Detect which cell encompasses the target text, then output its (X, Y) center coordinate. 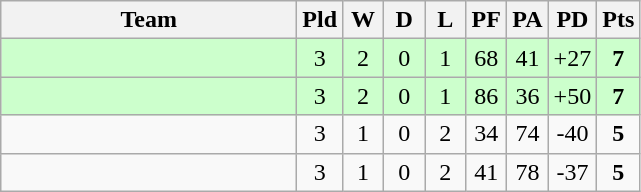
34 (486, 134)
74 (528, 134)
D (404, 20)
-37 (572, 172)
+27 (572, 58)
36 (528, 96)
-40 (572, 134)
PF (486, 20)
78 (528, 172)
L (446, 20)
68 (486, 58)
W (364, 20)
Pld (320, 20)
+50 (572, 96)
PA (528, 20)
Team (149, 20)
Pts (618, 20)
86 (486, 96)
PD (572, 20)
